Locate the cell with the specified text and output its (X, Y) center coordinate. 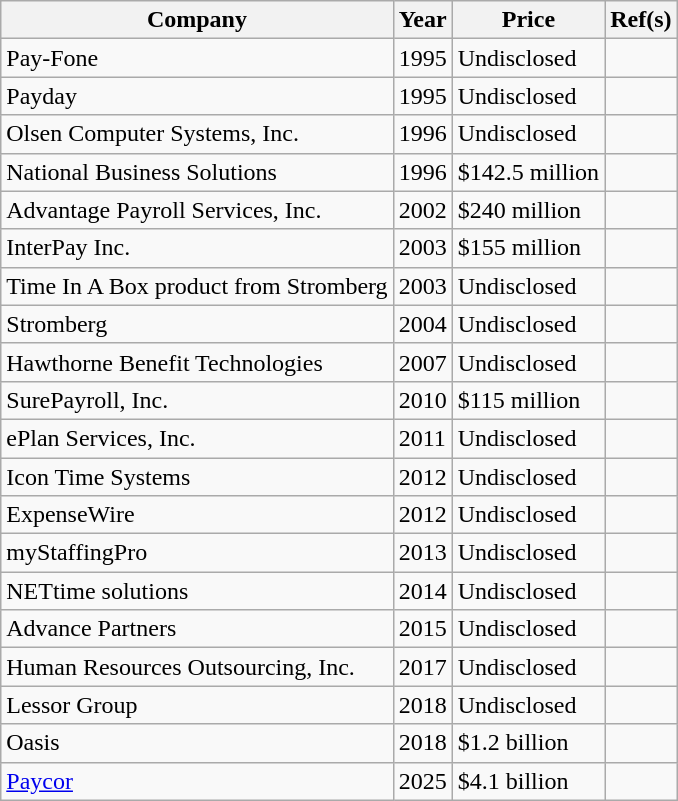
Stromberg (197, 324)
Icon Time Systems (197, 477)
Advance Partners (197, 629)
2015 (422, 629)
2002 (422, 210)
Lessor Group (197, 705)
Ref(s) (641, 20)
$142.5 million (528, 172)
2013 (422, 553)
Time In A Box product from Stromberg (197, 286)
2004 (422, 324)
Human Resources Outsourcing, Inc. (197, 667)
Year (422, 20)
InterPay Inc. (197, 248)
Hawthorne Benefit Technologies (197, 362)
2007 (422, 362)
2010 (422, 400)
2025 (422, 781)
Paycor (197, 781)
ExpenseWire (197, 515)
Company (197, 20)
Pay-Fone (197, 58)
myStaffingPro (197, 553)
Oasis (197, 743)
Price (528, 20)
ePlan Services, Inc. (197, 438)
$1.2 billion (528, 743)
Olsen Computer Systems, Inc. (197, 134)
$155 million (528, 248)
2011 (422, 438)
2017 (422, 667)
Advantage Payroll Services, Inc. (197, 210)
$115 million (528, 400)
$240 million (528, 210)
NETtime solutions (197, 591)
2014 (422, 591)
Payday (197, 96)
National Business Solutions (197, 172)
$4.1 billion (528, 781)
SurePayroll, Inc. (197, 400)
